Return (X, Y) of the center of cell containing provided text 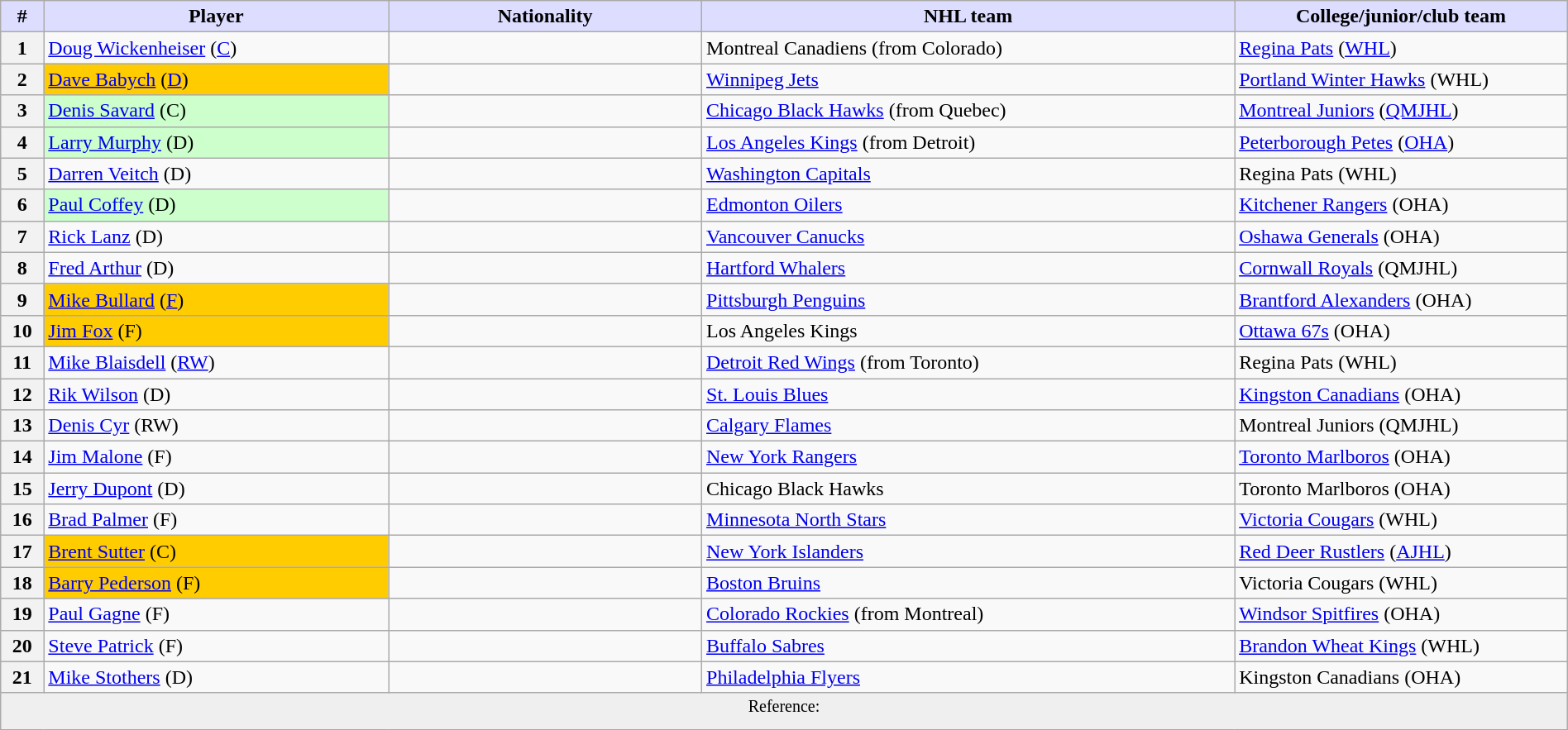
Vancouver Canucks (968, 236)
Portland Winter Hawks (WHL) (1401, 79)
Reference: (784, 711)
Los Angeles Kings (968, 331)
NHL team (968, 17)
Philadelphia Flyers (968, 677)
4 (22, 142)
St. Louis Blues (968, 394)
Jerry Dupont (D) (217, 489)
Cornwall Royals (QMJHL) (1401, 268)
Hartford Whalers (968, 268)
Dave Babych (D) (217, 79)
Doug Wickenheiser (C) (217, 48)
Chicago Black Hawks (from Quebec) (968, 111)
Mike Blaisdell (RW) (217, 362)
11 (22, 362)
2 (22, 79)
Pittsburgh Penguins (968, 299)
10 (22, 331)
Brent Sutter (C) (217, 551)
Buffalo Sabres (968, 646)
Boston Bruins (968, 583)
Calgary Flames (968, 426)
New York Islanders (968, 551)
Los Angeles Kings (from Detroit) (968, 142)
Brandon Wheat Kings (WHL) (1401, 646)
12 (22, 394)
Colorado Rockies (from Montreal) (968, 614)
Steve Patrick (F) (217, 646)
Jim Malone (F) (217, 457)
Barry Pederson (F) (217, 583)
Fred Arthur (D) (217, 268)
Denis Cyr (RW) (217, 426)
3 (22, 111)
7 (22, 236)
# (22, 17)
Detroit Red Wings (from Toronto) (968, 362)
Mike Stothers (D) (217, 677)
20 (22, 646)
Paul Coffey (D) (217, 205)
Darren Veitch (D) (217, 174)
Jim Fox (F) (217, 331)
13 (22, 426)
Winnipeg Jets (968, 79)
Brad Palmer (F) (217, 520)
Oshawa Generals (OHA) (1401, 236)
Mike Bullard (F) (217, 299)
Montreal Canadiens (from Colorado) (968, 48)
16 (22, 520)
Player (217, 17)
21 (22, 677)
Ottawa 67s (OHA) (1401, 331)
College/junior/club team (1401, 17)
Denis Savard (C) (217, 111)
14 (22, 457)
Larry Murphy (D) (217, 142)
Brantford Alexanders (OHA) (1401, 299)
New York Rangers (968, 457)
Peterborough Petes (OHA) (1401, 142)
Chicago Black Hawks (968, 489)
18 (22, 583)
1 (22, 48)
5 (22, 174)
Windsor Spitfires (OHA) (1401, 614)
Red Deer Rustlers (AJHL) (1401, 551)
Nationality (546, 17)
Kitchener Rangers (OHA) (1401, 205)
Washington Capitals (968, 174)
Minnesota North Stars (968, 520)
8 (22, 268)
Paul Gagne (F) (217, 614)
15 (22, 489)
19 (22, 614)
9 (22, 299)
6 (22, 205)
Edmonton Oilers (968, 205)
Rik Wilson (D) (217, 394)
Rick Lanz (D) (217, 236)
17 (22, 551)
